From the cell containing the given text, extract its center point as (X, Y) coordinate. 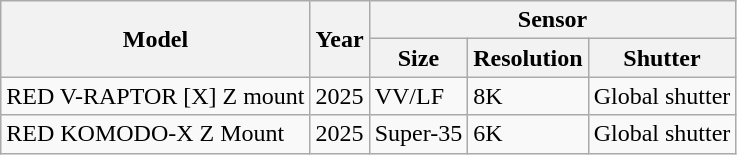
Size (418, 58)
Year (340, 39)
RED KOMODO-X Z Mount (156, 134)
VV/LF (418, 96)
Sensor (552, 20)
Shutter (662, 58)
6K (528, 134)
Super-35 (418, 134)
Model (156, 39)
8K (528, 96)
RED V-RAPTOR [X] Z mount (156, 96)
Resolution (528, 58)
